Determine the [X, Y] coordinate at the center of the cell enclosing the given text.  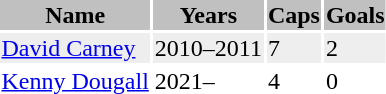
Caps [294, 15]
Years [208, 15]
2 [355, 48]
Name [75, 15]
2010–2011 [208, 48]
Goals [355, 15]
7 [294, 48]
David Carney [75, 48]
